Identify which cell holds the provided text, then report its [X, Y] central coordinate. 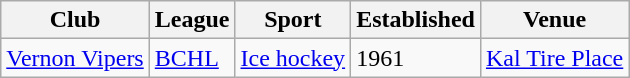
1961 [416, 58]
Ice hockey [293, 58]
Sport [293, 20]
League [192, 20]
Vernon Vipers [75, 58]
Venue [554, 20]
Established [416, 20]
Club [75, 20]
BCHL [192, 58]
Kal Tire Place [554, 58]
